Scan for the cell matching the given text and deliver its [X, Y] coordinate at center. 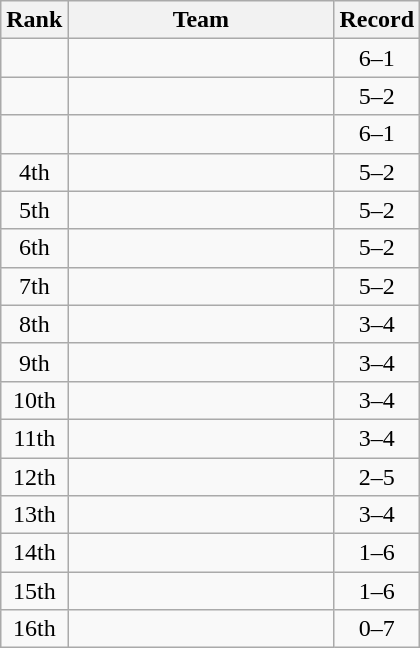
Team [201, 20]
7th [34, 286]
11th [34, 438]
4th [34, 172]
14th [34, 553]
15th [34, 591]
0–7 [377, 629]
Record [377, 20]
16th [34, 629]
10th [34, 400]
Rank [34, 20]
13th [34, 515]
12th [34, 477]
8th [34, 324]
6th [34, 248]
5th [34, 210]
9th [34, 362]
2–5 [377, 477]
